Pinpoint the cell where the given text exists, returning its [x, y] midpoint coordinate. 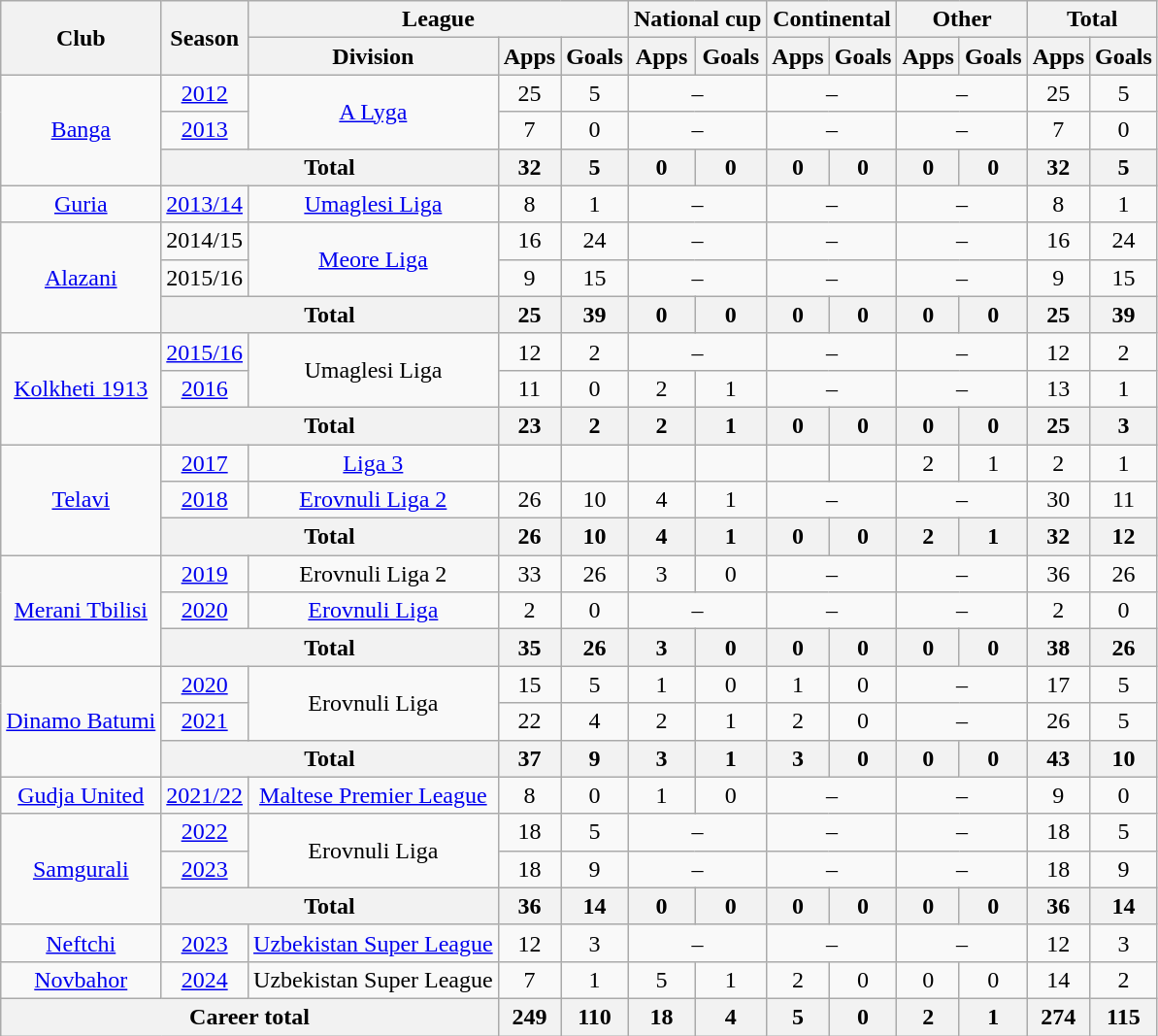
23 [529, 425]
Neftchi [82, 943]
Meore Liga [374, 259]
13 [1058, 388]
Merani Tbilisi [82, 611]
Club [82, 38]
Banga [82, 130]
2021 [205, 721]
2013/14 [205, 204]
Dinamo Batumi [82, 721]
Liga 3 [374, 463]
30 [1058, 500]
Career total [249, 1017]
33 [529, 574]
Telavi [82, 500]
League [439, 19]
35 [529, 648]
Gudja United [82, 795]
38 [1058, 648]
2019 [205, 574]
Guria [82, 204]
2021/22 [205, 795]
Kolkheti 1913 [82, 388]
Novbahor [82, 980]
National cup [697, 19]
2012 [205, 93]
Other [962, 19]
Alazani [82, 278]
A Lyga [374, 112]
110 [595, 1017]
2024 [205, 980]
2014/15 [205, 241]
249 [529, 1017]
43 [1058, 758]
115 [1124, 1017]
2018 [205, 500]
37 [529, 758]
Continental [832, 19]
Season [205, 38]
Maltese Premier League [374, 795]
2016 [205, 388]
17 [1058, 685]
Division [374, 56]
2013 [205, 130]
22 [529, 721]
274 [1058, 1017]
Samgurali [82, 869]
2022 [205, 832]
2017 [205, 463]
